Return the [X, Y] coordinate for the center point of the cell that contains the specified text.  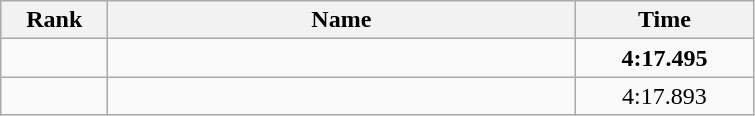
Name [342, 20]
4:17.893 [664, 96]
Rank [54, 20]
Time [664, 20]
4:17.495 [664, 58]
